Search for the cell housing the specified text and yield its [x, y] center coordinate. 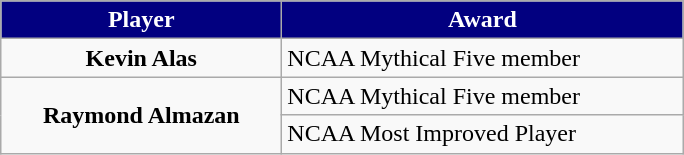
Raymond Almazan [142, 115]
Kevin Alas [142, 58]
NCAA Most Improved Player [482, 134]
Award [482, 20]
Player [142, 20]
